Extract the (X, Y) coordinate from the center of the cell holding the provided text.  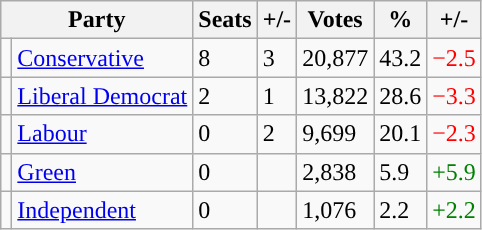
Seats (225, 20)
1 (276, 96)
Conservative (102, 58)
Green (102, 172)
1,076 (336, 210)
20.1 (400, 134)
9,699 (336, 134)
−2.3 (454, 134)
13,822 (336, 96)
28.6 (400, 96)
Liberal Democrat (102, 96)
Labour (102, 134)
3 (276, 58)
Independent (102, 210)
5.9 (400, 172)
−3.3 (454, 96)
43.2 (400, 58)
+2.2 (454, 210)
2.2 (400, 210)
20,877 (336, 58)
Votes (336, 20)
8 (225, 58)
Party (97, 20)
+5.9 (454, 172)
2,838 (336, 172)
−2.5 (454, 58)
% (400, 20)
